Search for the cell housing the specified text and yield its [x, y] center coordinate. 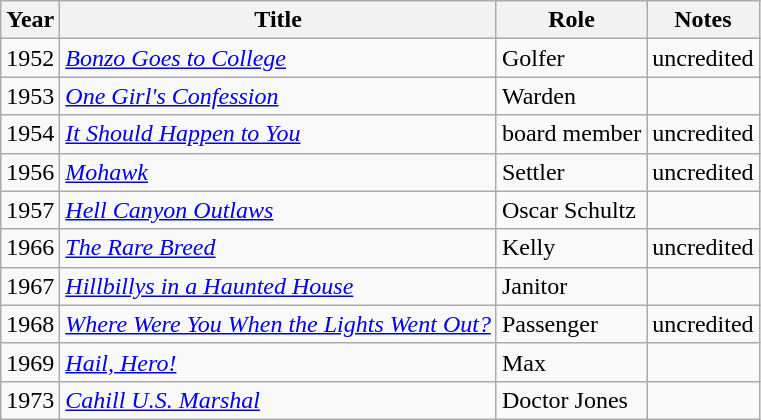
1952 [30, 58]
1957 [30, 210]
Hail, Hero! [278, 362]
Warden [571, 96]
One Girl's Confession [278, 96]
Doctor Jones [571, 400]
Bonzo Goes to College [278, 58]
1967 [30, 286]
1973 [30, 400]
Settler [571, 172]
1954 [30, 134]
1969 [30, 362]
The Rare Breed [278, 248]
1956 [30, 172]
Golfer [571, 58]
1966 [30, 248]
Year [30, 20]
Passenger [571, 324]
Role [571, 20]
Cahill U.S. Marshal [278, 400]
Hell Canyon Outlaws [278, 210]
Oscar Schultz [571, 210]
Mohawk [278, 172]
Hillbillys in a Haunted House [278, 286]
board member [571, 134]
It Should Happen to You [278, 134]
Where Were You When the Lights Went Out? [278, 324]
Title [278, 20]
1953 [30, 96]
Kelly [571, 248]
Notes [703, 20]
1968 [30, 324]
Max [571, 362]
Janitor [571, 286]
